Provide the [X, Y] coordinate of the cell's center where the given text is located.  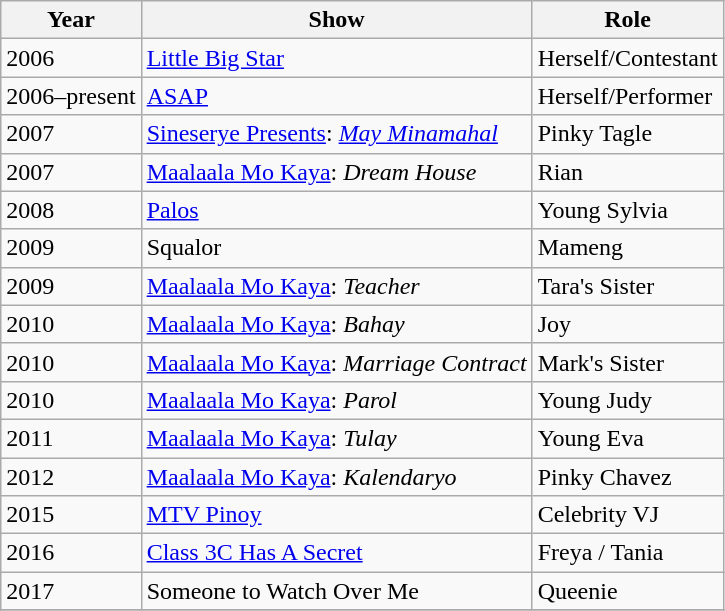
Maalaala Mo Kaya: Tulay [336, 438]
Class 3C Has A Secret [336, 553]
Maalaala Mo Kaya: Kalendaryo [336, 477]
Joy [628, 324]
Queenie [628, 591]
Show [336, 20]
2017 [71, 591]
Role [628, 20]
Sineserye Presents: May Minamahal [336, 134]
Maalaala Mo Kaya: Marriage Contract [336, 362]
Celebrity VJ [628, 515]
Palos [336, 210]
Squalor [336, 248]
Tara's Sister [628, 286]
2015 [71, 515]
Young Sylvia [628, 210]
Maalaala Mo Kaya: Teacher [336, 286]
MTV Pinoy [336, 515]
Year [71, 20]
Mameng [628, 248]
2016 [71, 553]
ASAP [336, 96]
Someone to Watch Over Me [336, 591]
Maalaala Mo Kaya: Dream House [336, 172]
Maalaala Mo Kaya: Parol [336, 400]
Rian [628, 172]
2006 [71, 58]
Herself/Performer [628, 96]
Young Judy [628, 400]
Little Big Star [336, 58]
Pinky Chavez [628, 477]
2008 [71, 210]
2006–present [71, 96]
Young Eva [628, 438]
Herself/Contestant [628, 58]
Maalaala Mo Kaya: Bahay [336, 324]
Mark's Sister [628, 362]
2012 [71, 477]
2011 [71, 438]
Pinky Tagle [628, 134]
Freya / Tania [628, 553]
